Capture the cell that displays the provided text and extract its [X, Y] central coordinate. 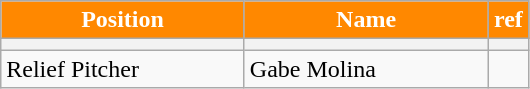
Relief Pitcher [123, 69]
Name [366, 20]
ref [508, 20]
Position [123, 20]
Gabe Molina [366, 69]
